Output the [x, y] coordinate of the center of the cell containing the given text.  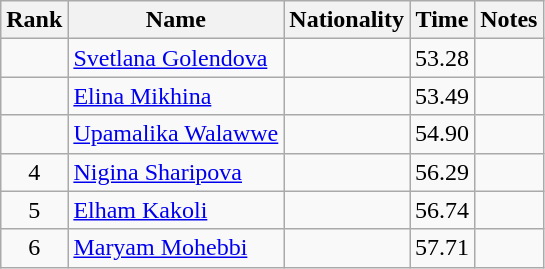
Svetlana Golendova [176, 58]
54.90 [442, 134]
57.71 [442, 248]
Nationality [347, 20]
Upamalika Walawwe [176, 134]
53.49 [442, 96]
56.74 [442, 210]
Name [176, 20]
53.28 [442, 58]
4 [34, 172]
5 [34, 210]
56.29 [442, 172]
Nigina Sharipova [176, 172]
Rank [34, 20]
Elina Mikhina [176, 96]
Maryam Mohebbi [176, 248]
Notes [509, 20]
6 [34, 248]
Time [442, 20]
Elham Kakoli [176, 210]
